Locate the cell with the specified text and output its (x, y) center coordinate. 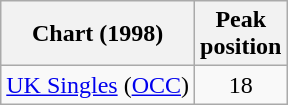
Chart (1998) (98, 34)
Peakposition (241, 34)
UK Singles (OCC) (98, 85)
18 (241, 85)
